Output the (x, y) coordinate of the center of the cell containing the given text.  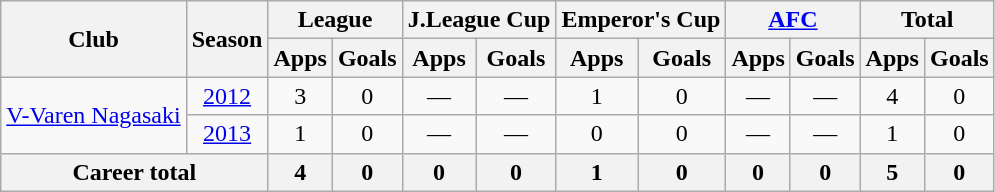
2013 (227, 134)
5 (892, 172)
AFC (793, 20)
Emperor's Cup (641, 20)
Total (927, 20)
Club (94, 39)
Season (227, 39)
2012 (227, 96)
Career total (134, 172)
League (335, 20)
V-Varen Nagasaki (94, 115)
J.League Cup (479, 20)
3 (300, 96)
